Return [x, y] of the center of cell containing provided text 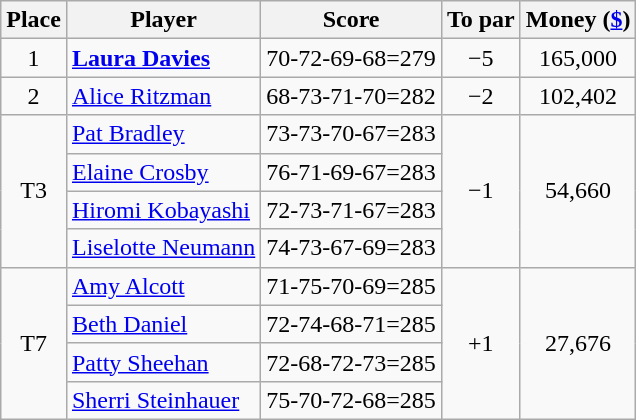
73-73-70-67=283 [352, 134]
Score [352, 20]
+1 [480, 343]
102,402 [578, 96]
Laura Davies [163, 58]
76-71-69-67=283 [352, 172]
Pat Bradley [163, 134]
Beth Daniel [163, 324]
−1 [480, 191]
Patty Sheehan [163, 362]
2 [34, 96]
T3 [34, 191]
74-73-67-69=283 [352, 248]
27,676 [578, 343]
Money ($) [578, 20]
T7 [34, 343]
Elaine Crosby [163, 172]
To par [480, 20]
−2 [480, 96]
Liselotte Neumann [163, 248]
72-73-71-67=283 [352, 210]
Amy Alcott [163, 286]
Player [163, 20]
Hiromi Kobayashi [163, 210]
−5 [480, 58]
1 [34, 58]
Place [34, 20]
71-75-70-69=285 [352, 286]
Sherri Steinhauer [163, 400]
68-73-71-70=282 [352, 96]
75-70-72-68=285 [352, 400]
165,000 [578, 58]
Alice Ritzman [163, 96]
72-68-72-73=285 [352, 362]
70-72-69-68=279 [352, 58]
72-74-68-71=285 [352, 324]
54,660 [578, 191]
